From the cell containing the given text, extract its center point as (x, y) coordinate. 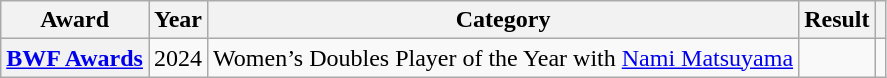
Women’s Doubles Player of the Year with Nami Matsuyama (504, 58)
Award (75, 20)
Result (837, 20)
Category (504, 20)
2024 (178, 58)
Year (178, 20)
BWF Awards (75, 58)
